Search for the cell housing the specified text and yield its (X, Y) center coordinate. 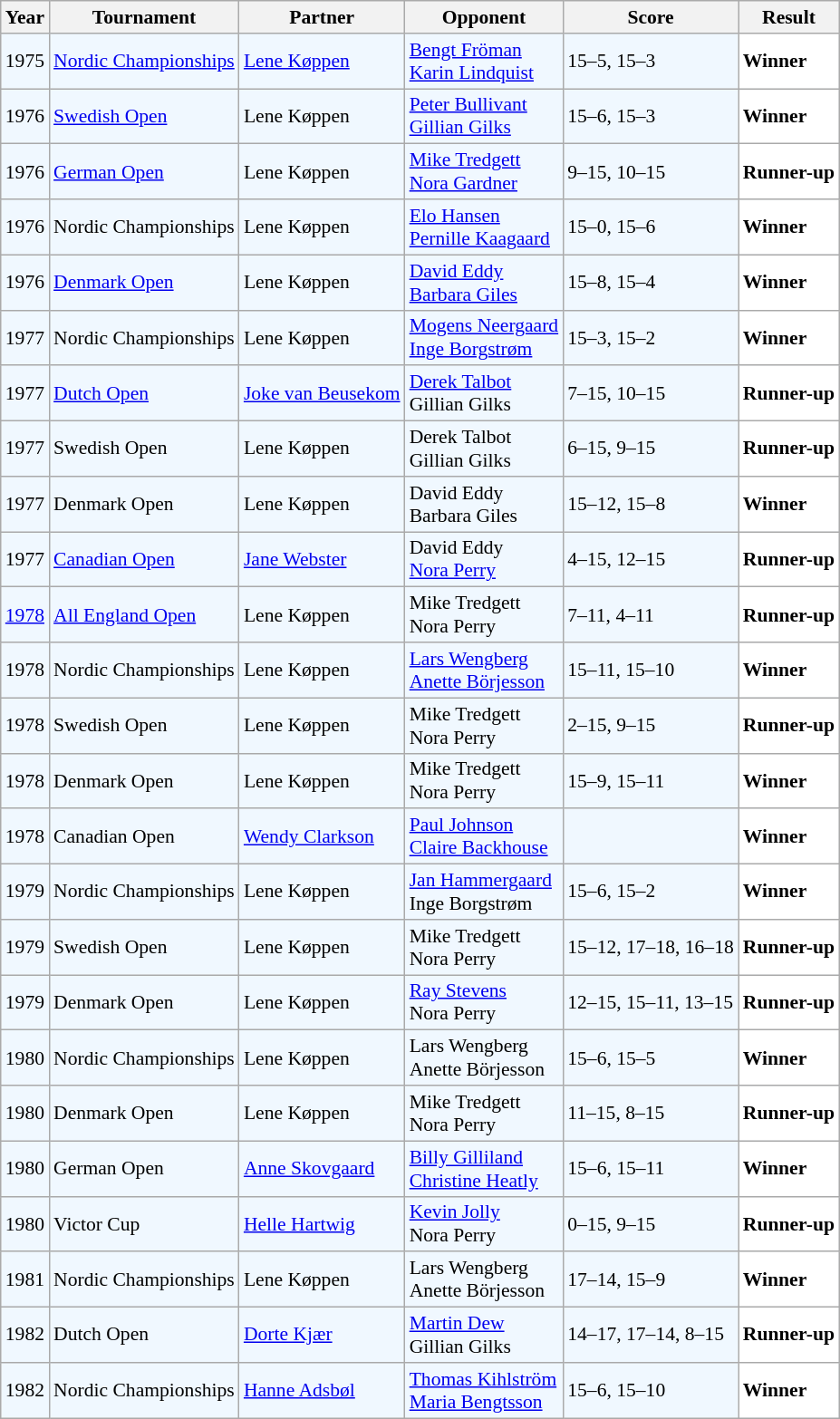
Hanne Adsbøl (323, 1390)
15–6, 15–11 (651, 1169)
Ray Stevens Nora Perry (484, 1002)
1981 (25, 1279)
Score (651, 17)
0–15, 9–15 (651, 1223)
9–15, 10–15 (651, 172)
1975 (25, 62)
14–17, 17–14, 8–15 (651, 1336)
Peter Bullivant Gillian Gilks (484, 116)
Partner (323, 17)
11–15, 8–15 (651, 1113)
15–3, 15–2 (651, 337)
15–12, 15–8 (651, 504)
Anne Skovgaard (323, 1169)
Elo Hansen Pernille Kaagaard (484, 227)
12–15, 15–11, 13–15 (651, 1002)
15–0, 15–6 (651, 227)
Jan Hammergaard Inge Borgstrøm (484, 892)
Mogens Neergaard Inge Borgstrøm (484, 337)
Tournament (144, 17)
15–6, 15–10 (651, 1390)
15–11, 15–10 (651, 671)
Victor Cup (144, 1223)
7–11, 4–11 (651, 614)
Billy Gilliland Christine Heatly (484, 1169)
15–9, 15–11 (651, 781)
Wendy Clarkson (323, 837)
Bengt Fröman Karin Lindquist (484, 62)
Year (25, 17)
15–8, 15–4 (651, 283)
Martin Dew Gillian Gilks (484, 1336)
Kevin Jolly Nora Perry (484, 1223)
2–15, 9–15 (651, 725)
15–12, 17–18, 16–18 (651, 948)
15–6, 15–2 (651, 892)
Mike Tredgett Nora Gardner (484, 172)
Result (788, 17)
15–6, 15–3 (651, 116)
All England Open (144, 614)
15–6, 15–5 (651, 1058)
Joke van Beusekom (323, 393)
David Eddy Nora Perry (484, 560)
6–15, 9–15 (651, 449)
Helle Hartwig (323, 1223)
Thomas Kihlström Maria Bengtsson (484, 1390)
17–14, 15–9 (651, 1279)
Paul Johnson Claire Backhouse (484, 837)
Jane Webster (323, 560)
Opponent (484, 17)
4–15, 12–15 (651, 560)
15–5, 15–3 (651, 62)
Dorte Kjær (323, 1336)
7–15, 10–15 (651, 393)
